Locate the cell with the specified text and output its [x, y] center coordinate. 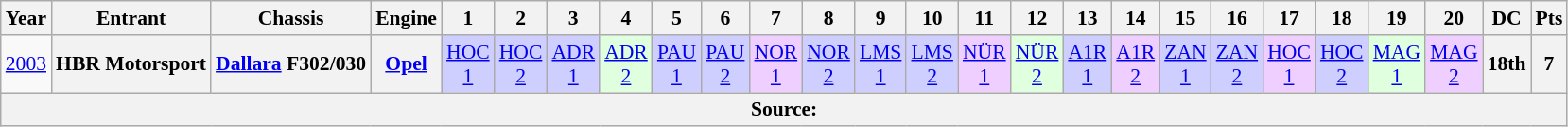
NOR1 [775, 64]
20 [1455, 18]
9 [881, 18]
1 [468, 18]
PAU1 [677, 64]
Dallara F302/030 [291, 64]
NOR2 [828, 64]
ZAN2 [1237, 64]
Year [26, 18]
16 [1237, 18]
NÜR1 [984, 64]
2003 [26, 64]
HBR Motorsport [131, 64]
11 [984, 18]
Entrant [131, 18]
10 [932, 18]
MAG1 [1398, 64]
DC [1507, 18]
18 [1342, 18]
MAG2 [1455, 64]
4 [626, 18]
A1R1 [1088, 64]
ADR1 [573, 64]
ZAN1 [1185, 64]
Engine [407, 18]
12 [1037, 18]
19 [1398, 18]
15 [1185, 18]
NÜR2 [1037, 64]
LMS2 [932, 64]
8 [828, 18]
5 [677, 18]
14 [1135, 18]
2 [521, 18]
6 [724, 18]
LMS1 [881, 64]
18th [1507, 64]
Opel [407, 64]
ADR2 [626, 64]
13 [1088, 18]
PAU2 [724, 64]
Chassis [291, 18]
Source: [785, 110]
Pts [1549, 18]
A1R2 [1135, 64]
17 [1289, 18]
3 [573, 18]
